Detect which cell encompasses the target text, then output its (X, Y) center coordinate. 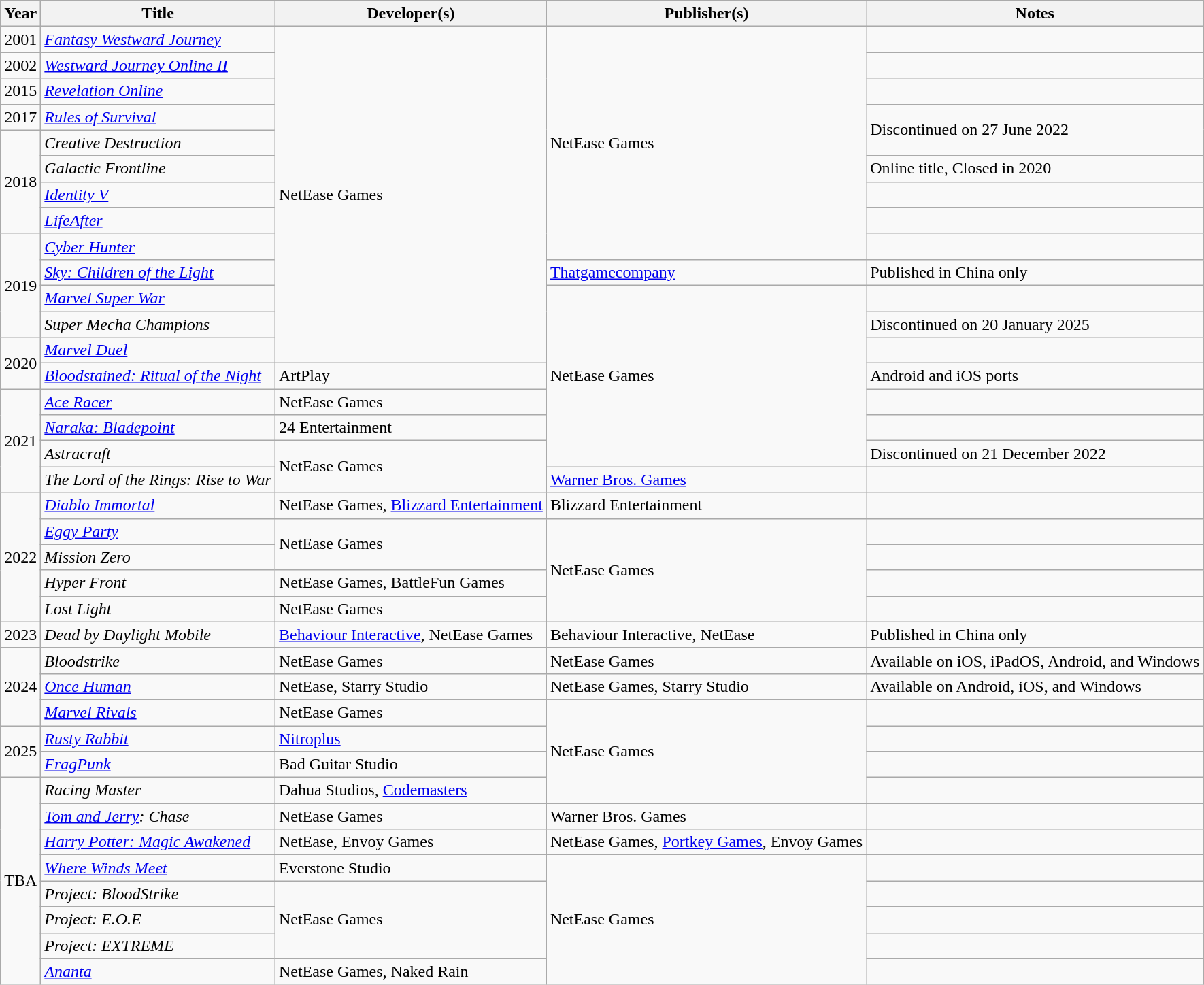
Everstone Studio (411, 868)
Project: EXTREME (158, 946)
Westward Journey Online II (158, 65)
Marvel Super War (158, 298)
Rules of Survival (158, 117)
Bloodstrike (158, 661)
NetEase Games, BattleFun Games (411, 583)
Discontinued on 21 December 2022 (1035, 454)
Discontinued on 20 January 2025 (1035, 324)
Hyper Front (158, 583)
2018 (20, 182)
Diablo Immortal (158, 505)
Ananta (158, 971)
2017 (20, 117)
Marvel Duel (158, 350)
Fantasy Westward Journey (158, 39)
The Lord of the Rings: Rise to War (158, 480)
Lost Light (158, 609)
Notes (1035, 14)
Online title, Closed in 2020 (1035, 169)
Super Mecha Champions (158, 324)
Nitroplus (411, 738)
2001 (20, 39)
2020 (20, 363)
NetEase Games, Naked Rain (411, 971)
Thatgamecompany (706, 272)
Tom and Jerry: Chase (158, 816)
Dead by Daylight Mobile (158, 635)
NetEase, Envoy Games (411, 842)
Marvel Rivals (158, 712)
Where Winds Meet (158, 868)
Naraka: Bladepoint (158, 428)
2002 (20, 65)
2021 (20, 441)
Racing Master (158, 790)
Developer(s) (411, 14)
Title (158, 14)
2019 (20, 285)
NetEase Games, Portkey Games, Envoy Games (706, 842)
Identity V (158, 195)
2023 (20, 635)
Astracraft (158, 454)
Ace Racer (158, 402)
Once Human (158, 686)
Behaviour Interactive, NetEase (706, 635)
Blizzard Entertainment (706, 505)
24 Entertainment (411, 428)
FragPunk (158, 765)
ArtPlay (411, 376)
Year (20, 14)
Harry Potter: Magic Awakened (158, 842)
Creative Destruction (158, 143)
Mission Zero (158, 557)
NetEase Games, Starry Studio (706, 686)
2024 (20, 686)
2015 (20, 91)
Available on iOS, iPadOS, Android, and Windows (1035, 661)
Android and iOS ports (1035, 376)
2022 (20, 557)
Project: BloodStrike (158, 894)
Available on Android, iOS, and Windows (1035, 686)
TBA (20, 881)
Discontinued on 27 June 2022 (1035, 130)
2025 (20, 751)
Galactic Frontline (158, 169)
Sky: Children of the Light (158, 272)
Behaviour Interactive, NetEase Games (411, 635)
Bad Guitar Studio (411, 765)
Publisher(s) (706, 14)
Cyber Hunter (158, 246)
NetEase, Starry Studio (411, 686)
Revelation Online (158, 91)
NetEase Games, Blizzard Entertainment (411, 505)
Eggy Party (158, 531)
LifeAfter (158, 220)
Dahua Studios, Codemasters (411, 790)
Project: E.O.E (158, 920)
Bloodstained: Ritual of the Night (158, 376)
Rusty Rabbit (158, 738)
